Return the [X, Y] coordinate for the center point of the cell that contains the specified text.  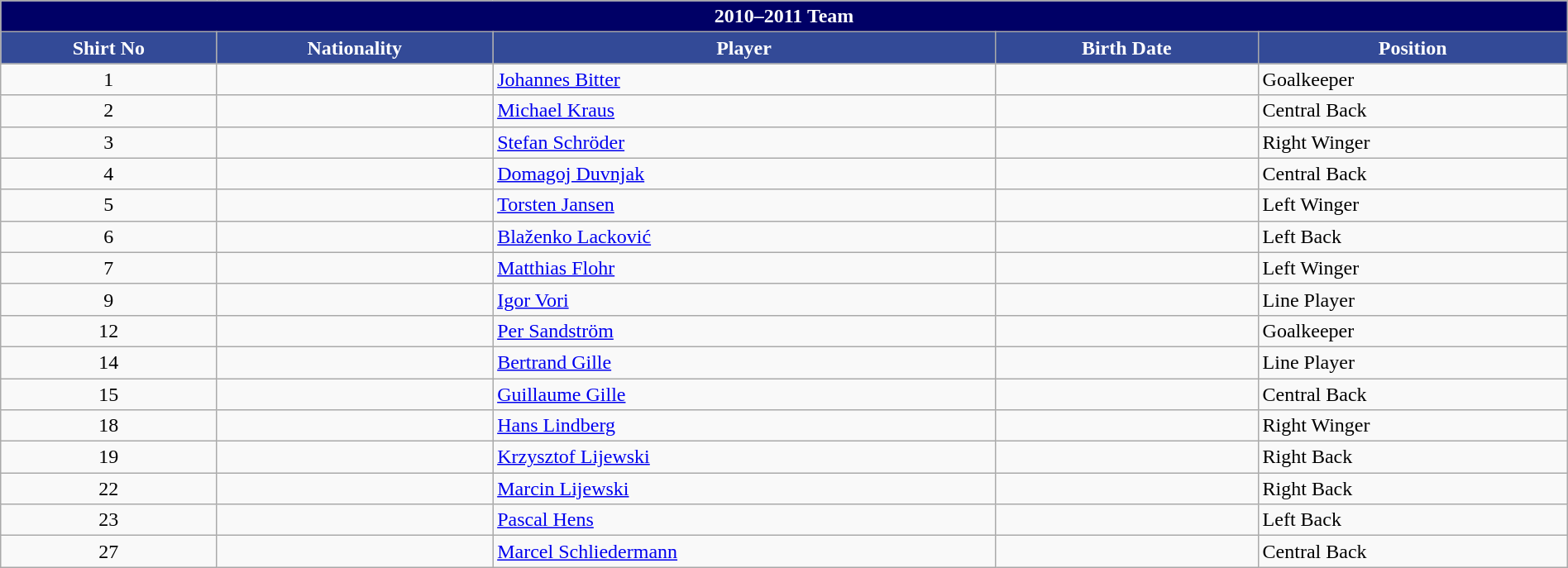
Pascal Hens [744, 520]
15 [109, 394]
22 [109, 489]
12 [109, 331]
Johannes Bitter [744, 79]
4 [109, 174]
1 [109, 79]
Shirt No [109, 48]
2 [109, 111]
5 [109, 205]
Igor Vori [744, 299]
9 [109, 299]
19 [109, 457]
Player [744, 48]
Torsten Jansen [744, 205]
Per Sandström [744, 331]
Guillaume Gille [744, 394]
3 [109, 142]
Bertrand Gille [744, 362]
27 [109, 551]
Marcel Schliedermann [744, 551]
23 [109, 520]
Blaženko Lacković [744, 236]
7 [109, 268]
Michael Kraus [744, 111]
18 [109, 426]
14 [109, 362]
Position [1413, 48]
Domagoj Duvnjak [744, 174]
Hans Lindberg [744, 426]
6 [109, 236]
Nationality [355, 48]
2010–2011 Team [784, 17]
Birth Date [1126, 48]
Marcin Lijewski [744, 489]
Krzysztof Lijewski [744, 457]
Stefan Schröder [744, 142]
Matthias Flohr [744, 268]
